Provide the [X, Y] coordinate of the cell's center where the given text is located.  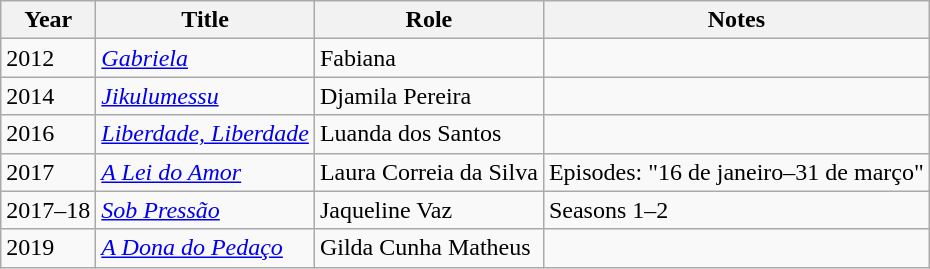
Gabriela [206, 58]
Djamila Pereira [428, 96]
Episodes: "16 de janeiro–31 de março" [736, 172]
Sob Pressão [206, 210]
Notes [736, 20]
2017–18 [48, 210]
Seasons 1–2 [736, 210]
2012 [48, 58]
2016 [48, 134]
Liberdade, Liberdade [206, 134]
Jikulumessu [206, 96]
Gilda Cunha Matheus [428, 248]
Year [48, 20]
Role [428, 20]
A Lei do Amor [206, 172]
Luanda dos Santos [428, 134]
Jaqueline Vaz [428, 210]
2014 [48, 96]
A Dona do Pedaço [206, 248]
Title [206, 20]
2019 [48, 248]
2017 [48, 172]
Laura Correia da Silva [428, 172]
Fabiana [428, 58]
